From the cell containing the given text, extract its center point as (x, y) coordinate. 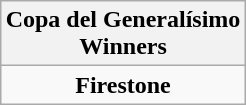
Firestone (123, 85)
Copa del GeneralísimoWinners (123, 34)
